Find where the given text appears and provide that cell's center as (x, y) coordinate. 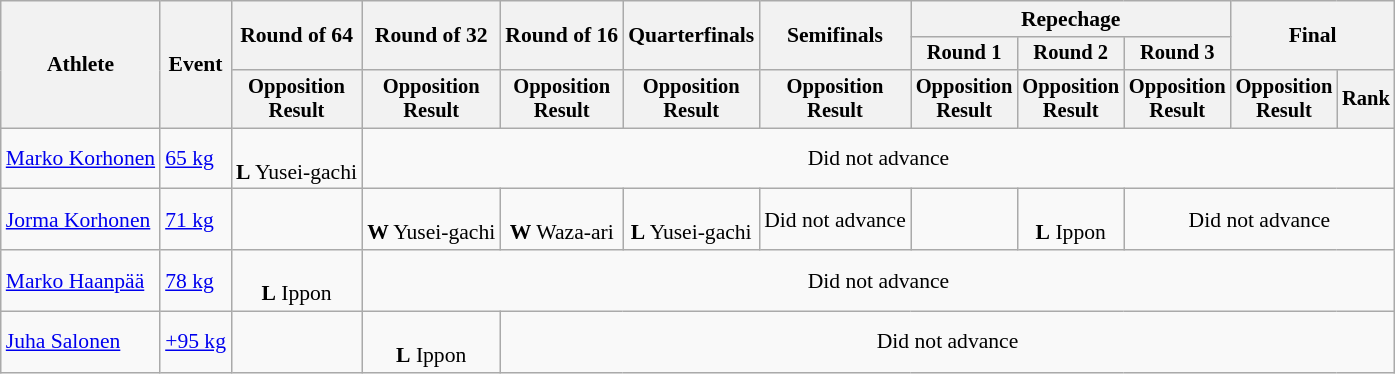
Round 2 (1070, 54)
Marko Haanpää (80, 280)
Round 1 (964, 54)
Repechage (1071, 19)
Marko Korhonen (80, 158)
65 kg (196, 158)
Round 3 (1178, 54)
Round of 16 (562, 36)
Quarterfinals (691, 36)
Event (196, 64)
Athlete (80, 64)
Rank (1366, 99)
71 kg (196, 220)
Round of 64 (296, 36)
78 kg (196, 280)
Final (1313, 36)
W Yusei-gachi (431, 220)
Semifinals (835, 36)
Round of 32 (431, 36)
Juha Salonen (80, 342)
W Waza-ari (562, 220)
Jorma Korhonen (80, 220)
+95 kg (196, 342)
